Provide the (X, Y) coordinate of the cell's center where the given text is located.  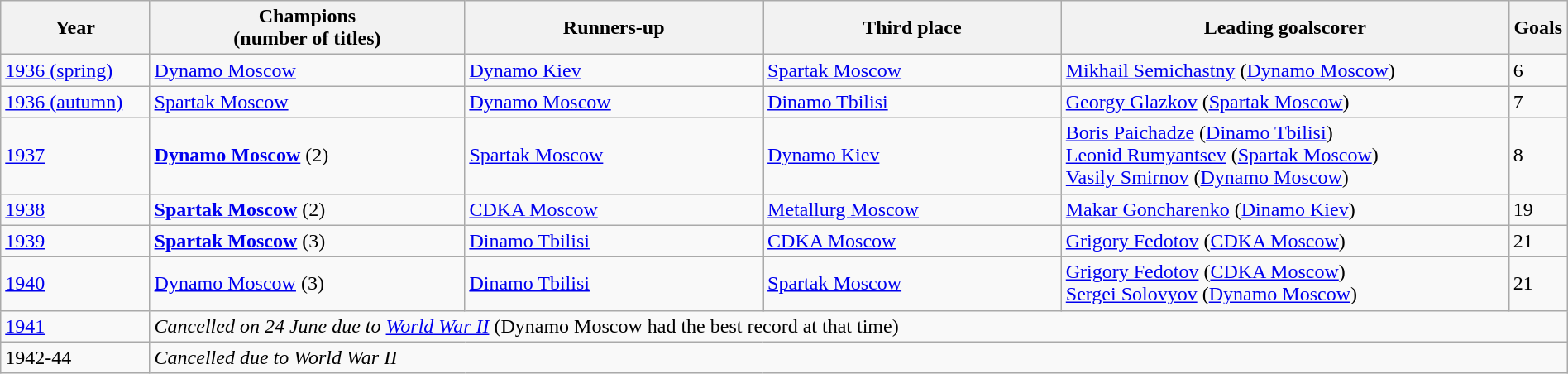
Runners-up (614, 28)
7 (1538, 102)
Leading goalscorer (1285, 28)
1936 (autumn) (75, 102)
Goals (1538, 28)
1937 (75, 156)
1938 (75, 209)
Champions(number of titles) (308, 28)
Grigory Fedotov (CDKA Moscow)Sergei Solovyov (Dynamo Moscow) (1285, 283)
Dynamo Moscow (3) (308, 283)
1939 (75, 241)
6 (1538, 70)
Grigory Fedotov (CDKA Moscow) (1285, 241)
Boris Paichadze (Dinamo Tbilisi)Leonid Rumyantsev (Spartak Moscow)Vasily Smirnov (Dynamo Moscow) (1285, 156)
Spartak Moscow (3) (308, 241)
1942-44 (75, 357)
Third place (913, 28)
Dynamo Moscow (2) (308, 156)
Metallurg Moscow (913, 209)
1940 (75, 283)
Georgy Glazkov (Spartak Moscow) (1285, 102)
Cancelled on 24 June due to World War II (Dynamo Moscow had the best record at that time) (858, 326)
Makar Goncharenko (Dinamo Kiev) (1285, 209)
1941 (75, 326)
1936 (spring) (75, 70)
19 (1538, 209)
Cancelled due to World War II (858, 357)
Mikhail Semichastny (Dynamo Moscow) (1285, 70)
Spartak Moscow (2) (308, 209)
Year (75, 28)
8 (1538, 156)
